Identify which cell holds the provided text, then report its [x, y] central coordinate. 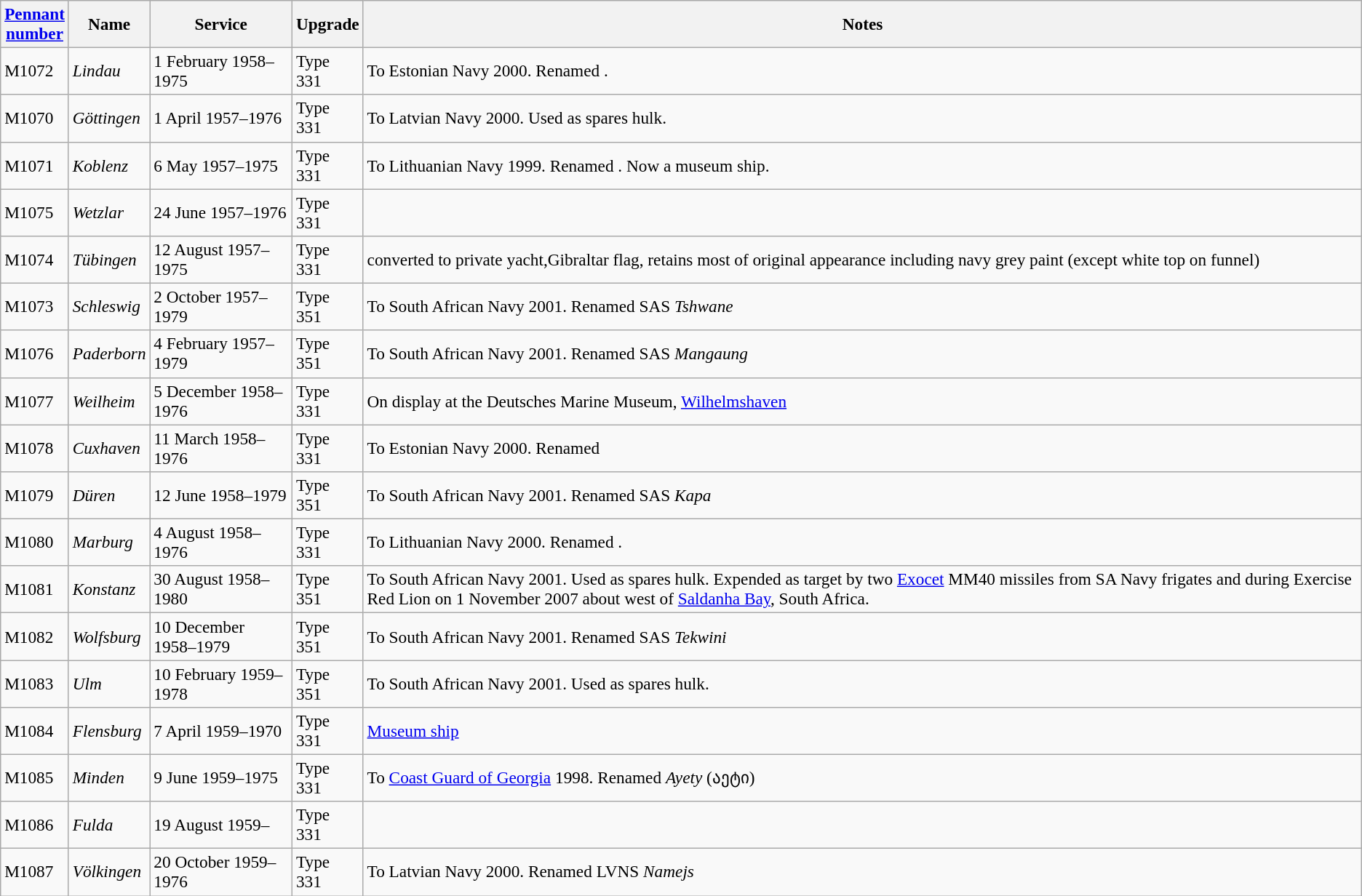
Völkingen [109, 871]
Weilheim [109, 401]
10 December 1958–1979 [221, 636]
To South African Navy 2001. Renamed SAS Kapa [863, 495]
To South African Navy 2001. Renamed SAS Mangaung [863, 353]
Wetzlar [109, 212]
To Lithuanian Navy 1999. Renamed . Now a museum ship. [863, 166]
Flensburg [109, 730]
4 August 1958–1976 [221, 543]
19 August 1959– [221, 825]
Düren [109, 495]
Museum ship [863, 730]
To Estonian Navy 2000. Renamed . [863, 71]
Koblenz [109, 166]
Wolfsburg [109, 636]
To South African Navy 2001. Renamed SAS Tshwane [863, 307]
On display at the Deutsches Marine Museum, Wilhelmshaven [863, 401]
Minden [109, 778]
Ulm [109, 684]
Tübingen [109, 259]
12 June 1958–1979 [221, 495]
Upgrade [328, 23]
Notes [863, 23]
M1085 [35, 778]
1 February 1958–1975 [221, 71]
M1071 [35, 166]
7 April 1959–1970 [221, 730]
Göttingen [109, 118]
20 October 1959–1976 [221, 871]
9 June 1959–1975 [221, 778]
To Latvian Navy 2000. Used as spares hulk. [863, 118]
5 December 1958–1976 [221, 401]
M1073 [35, 307]
M1072 [35, 71]
24 June 1957–1976 [221, 212]
M1086 [35, 825]
M1082 [35, 636]
M1078 [35, 448]
M1079 [35, 495]
Paderborn [109, 353]
M1070 [35, 118]
2 October 1957–1979 [221, 307]
Cuxhaven [109, 448]
6 May 1957–1975 [221, 166]
M1077 [35, 401]
M1075 [35, 212]
30 August 1958–1980 [221, 589]
M1081 [35, 589]
Konstanz [109, 589]
To South African Navy 2001. Used as spares hulk. [863, 684]
12 August 1957–1975 [221, 259]
Name [109, 23]
M1080 [35, 543]
M1083 [35, 684]
To Latvian Navy 2000. Renamed LVNS Namejs [863, 871]
10 February 1959–1978 [221, 684]
Schleswig [109, 307]
To Estonian Navy 2000. Renamed [863, 448]
Marburg [109, 543]
11 March 1958–1976 [221, 448]
To Lithuanian Navy 2000. Renamed . [863, 543]
To South African Navy 2001. Renamed SAS Tekwini [863, 636]
Service [221, 23]
To Coast Guard of Georgia 1998. Renamed Ayety (აეტი) [863, 778]
Fulda [109, 825]
Pennantnumber [35, 23]
1 April 1957–1976 [221, 118]
M1087 [35, 871]
M1074 [35, 259]
converted to private yacht,Gibraltar flag, retains most of original appearance including navy grey paint (except white top on funnel) [863, 259]
M1076 [35, 353]
4 February 1957–1979 [221, 353]
M1084 [35, 730]
Lindau [109, 71]
